Determine the [x, y] coordinate at the center of the cell enclosing the given text.  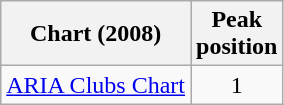
1 [236, 85]
Chart (2008) [96, 34]
ARIA Clubs Chart [96, 85]
Peakposition [236, 34]
